Identify which cell holds the provided text, then report its [X, Y] central coordinate. 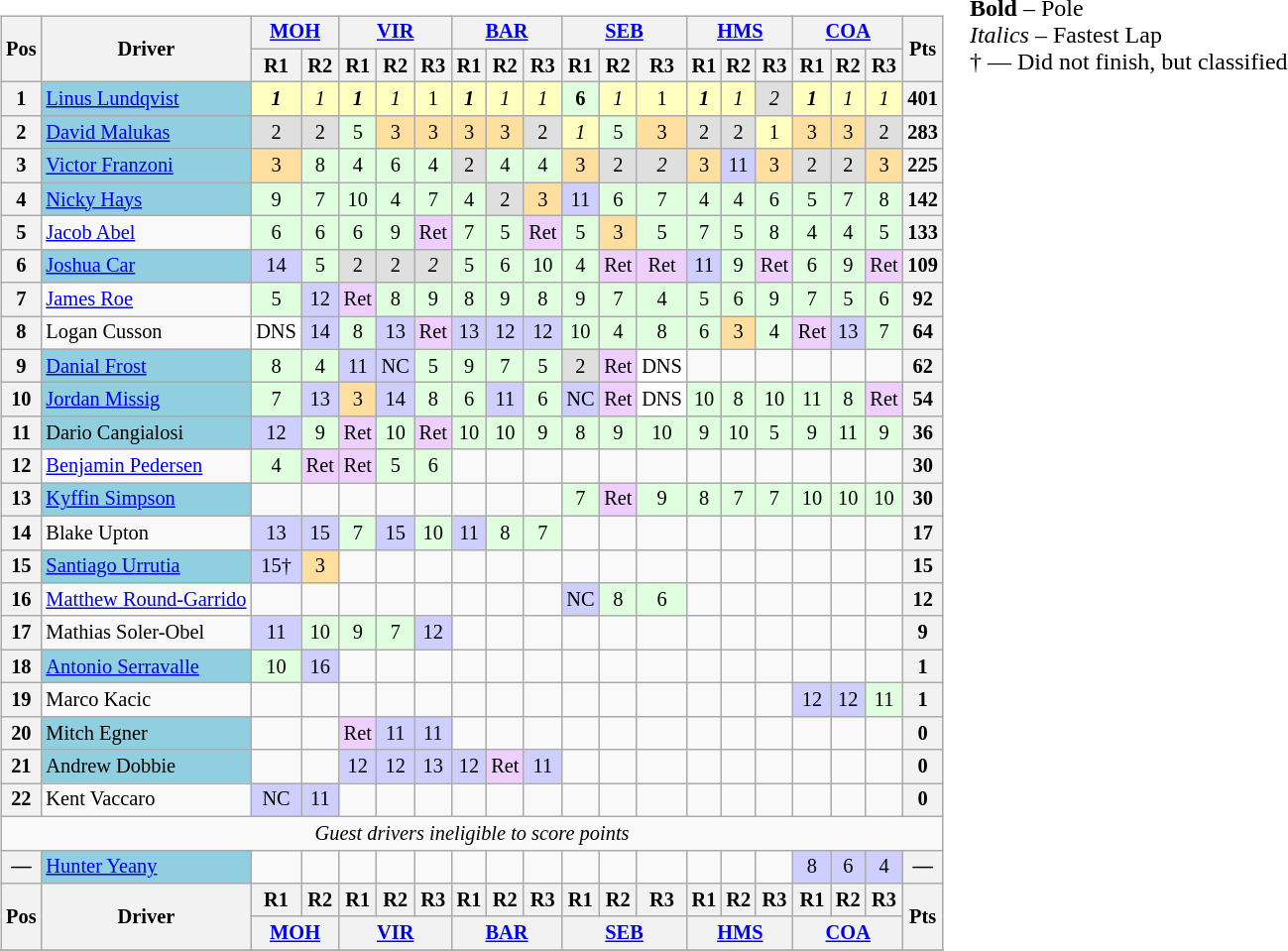
Dario Cangialosi [146, 433]
Logan Cusson [146, 333]
283 [923, 133]
Nicky Hays [146, 199]
62 [923, 366]
Kent Vaccaro [146, 800]
Antonio Serravalle [146, 666]
20 [21, 733]
92 [923, 299]
Mitch Egner [146, 733]
Guest drivers ineligible to score points [472, 833]
22 [21, 800]
142 [923, 199]
Joshua Car [146, 266]
David Malukas [146, 133]
54 [923, 400]
225 [923, 166]
Mathias Soler-Obel [146, 633]
109 [923, 266]
21 [21, 767]
Linus Lundqvist [146, 99]
Benjamin Pedersen [146, 466]
19 [21, 700]
Danial Frost [146, 366]
64 [923, 333]
15† [276, 566]
Santiago Urrutia [146, 566]
Hunter Yeany [146, 867]
401 [923, 99]
133 [923, 233]
Jacob Abel [146, 233]
Kyffin Simpson [146, 500]
Jordan Missig [146, 400]
Victor Franzoni [146, 166]
Blake Upton [146, 533]
Marco Kacic [146, 700]
Andrew Dobbie [146, 767]
36 [923, 433]
James Roe [146, 299]
18 [21, 666]
Matthew Round-Garrido [146, 600]
